Locate the cell with the specified text and output its [x, y] center coordinate. 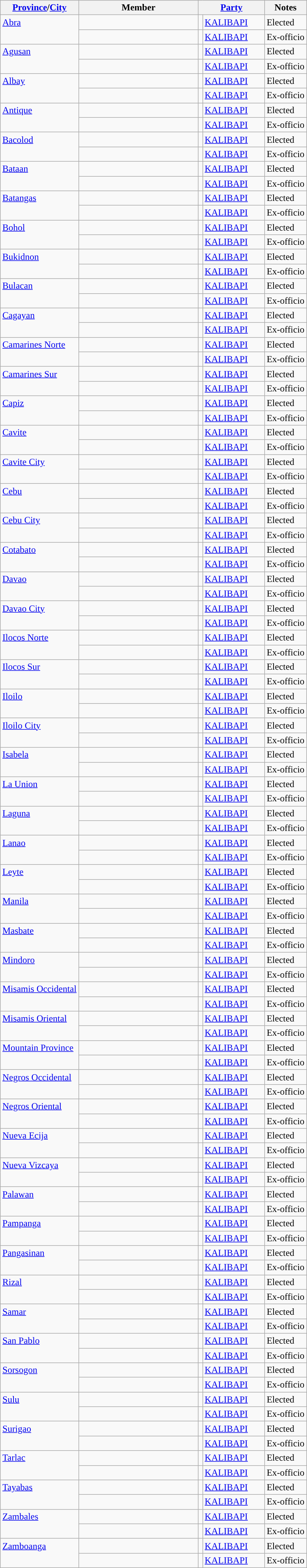
Sorsogon [40, 1377]
Mountain Province [40, 1055]
Cavite [40, 440]
Abra [40, 30]
Nueva Vizcaya [40, 1172]
Tarlac [40, 1465]
Isabela [40, 762]
Misamis Oriental [40, 1026]
Tayabas [40, 1494]
Ilocos Norte [40, 645]
Palawan [40, 1202]
Bukidnon [40, 264]
Bulacan [40, 293]
Negros Occidental [40, 1084]
Pampanga [40, 1231]
Bacolod [40, 147]
La Union [40, 791]
Davao [40, 586]
Misamis Occidental [40, 996]
Samar [40, 1319]
Negros Oriental [40, 1113]
Party [232, 8]
Zambales [40, 1524]
Davao City [40, 615]
Manila [40, 909]
Sulu [40, 1407]
Cebu City [40, 528]
Albay [40, 88]
Mindoro [40, 967]
Leyte [40, 879]
Cebu [40, 498]
Capiz [40, 410]
Antique [40, 117]
Nueva Ecija [40, 1143]
Masbate [40, 938]
Cavite City [40, 469]
Batangas [40, 206]
Bataan [40, 176]
Notes [285, 8]
Cotabato [40, 557]
Agusan [40, 59]
Iloilo City [40, 733]
Province/City [40, 8]
Rizal [40, 1289]
Camarines Norte [40, 352]
Zamboanga [40, 1553]
Surigao [40, 1436]
Ilocos Sur [40, 674]
Laguna [40, 821]
Lanao [40, 850]
Camarines Sur [40, 381]
Bohol [40, 235]
Member [138, 8]
Iloilo [40, 704]
Pangasinan [40, 1260]
San Pablo [40, 1348]
Cagayan [40, 323]
